Output the (X, Y) coordinate of the center of the cell containing the given text.  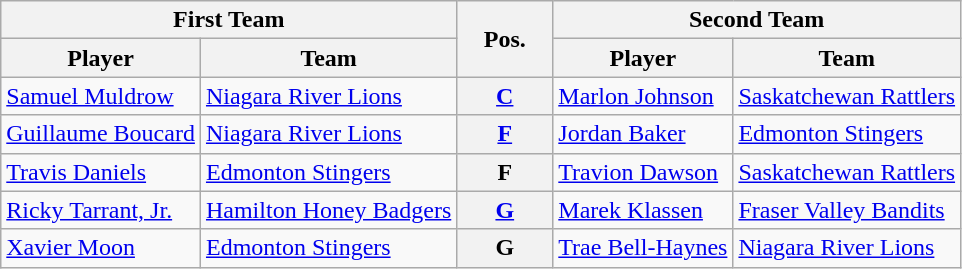
Trae Bell-Haynes (643, 248)
Guillaume Boucard (101, 134)
C (505, 96)
Marlon Johnson (643, 96)
Second Team (757, 20)
Jordan Baker (643, 134)
Xavier Moon (101, 248)
Ricky Tarrant, Jr. (101, 210)
First Team (229, 20)
Pos. (505, 39)
Hamilton Honey Badgers (328, 210)
Samuel Muldrow (101, 96)
Travis Daniels (101, 172)
Travion Dawson (643, 172)
Marek Klassen (643, 210)
Fraser Valley Bandits (847, 210)
